From the cell containing the given text, extract its center point as [X, Y] coordinate. 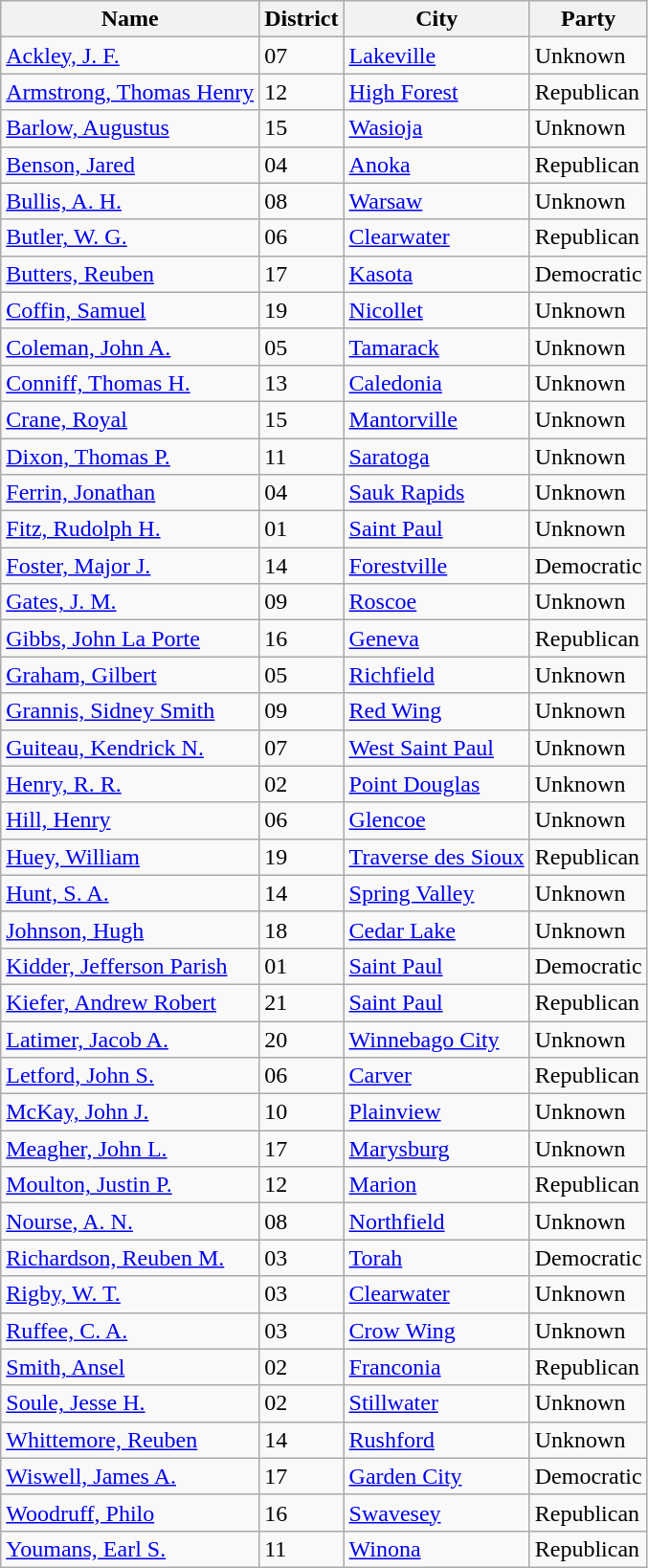
Nicollet [436, 310]
Youmans, Earl S. [130, 1549]
Geneva [436, 638]
Grannis, Sidney Smith [130, 711]
Nourse, A. N. [130, 1221]
Smith, Ansel [130, 1367]
Northfield [436, 1221]
Stillwater [436, 1403]
Butters, Reuben [130, 274]
20 [302, 1039]
Spring Valley [436, 893]
Gibbs, John La Porte [130, 638]
High Forest [436, 92]
Guiteau, Kendrick N. [130, 748]
Rigby, W. T. [130, 1294]
Dixon, Thomas P. [130, 457]
18 [302, 930]
Woodruff, Philo [130, 1512]
Red Wing [436, 711]
Plainview [436, 1112]
21 [302, 1002]
Cedar Lake [436, 930]
Tamarack [436, 347]
Ackley, J. F. [130, 56]
Hunt, S. A. [130, 893]
Winnebago City [436, 1039]
Benson, Jared [130, 165]
Hill, Henry [130, 820]
Glencoe [436, 820]
Graham, Gilbert [130, 675]
Fitz, Rudolph H. [130, 529]
Crow Wing [436, 1331]
Bullis, A. H. [130, 201]
Marysburg [436, 1149]
Winona [436, 1549]
Richardson, Reuben M. [130, 1258]
Armstrong, Thomas Henry [130, 92]
Barlow, Augustus [130, 128]
Traverse des Sioux [436, 857]
Whittemore, Reuben [130, 1440]
Ferrin, Jonathan [130, 493]
McKay, John J. [130, 1112]
Point Douglas [436, 784]
Johnson, Hugh [130, 930]
Saratoga [436, 457]
Butler, W. G. [130, 237]
Anoka [436, 165]
Lakeville [436, 56]
Carver [436, 1076]
District [302, 19]
Caledonia [436, 383]
Name [130, 19]
Coleman, John A. [130, 347]
Gates, J. M. [130, 602]
Wiswell, James A. [130, 1476]
Kiefer, Andrew Robert [130, 1002]
Marion [436, 1185]
Ruffee, C. A. [130, 1331]
Soule, Jesse H. [130, 1403]
Henry, R. R. [130, 784]
Rushford [436, 1440]
Garden City [436, 1476]
Swavesey [436, 1512]
Crane, Royal [130, 419]
13 [302, 383]
Forestville [436, 566]
Coffin, Samuel [130, 310]
Moulton, Justin P. [130, 1185]
10 [302, 1112]
Huey, William [130, 857]
Wasioja [436, 128]
Conniff, Thomas H. [130, 383]
Roscoe [436, 602]
Franconia [436, 1367]
Mantorville [436, 419]
Warsaw [436, 201]
Foster, Major J. [130, 566]
Richfield [436, 675]
City [436, 19]
Torah [436, 1258]
Latimer, Jacob A. [130, 1039]
West Saint Paul [436, 748]
Kasota [436, 274]
Kidder, Jefferson Parish [130, 966]
Sauk Rapids [436, 493]
Party [588, 19]
Meagher, John L. [130, 1149]
Letford, John S. [130, 1076]
